Output the [x, y] coordinate of the center of the cell containing the given text.  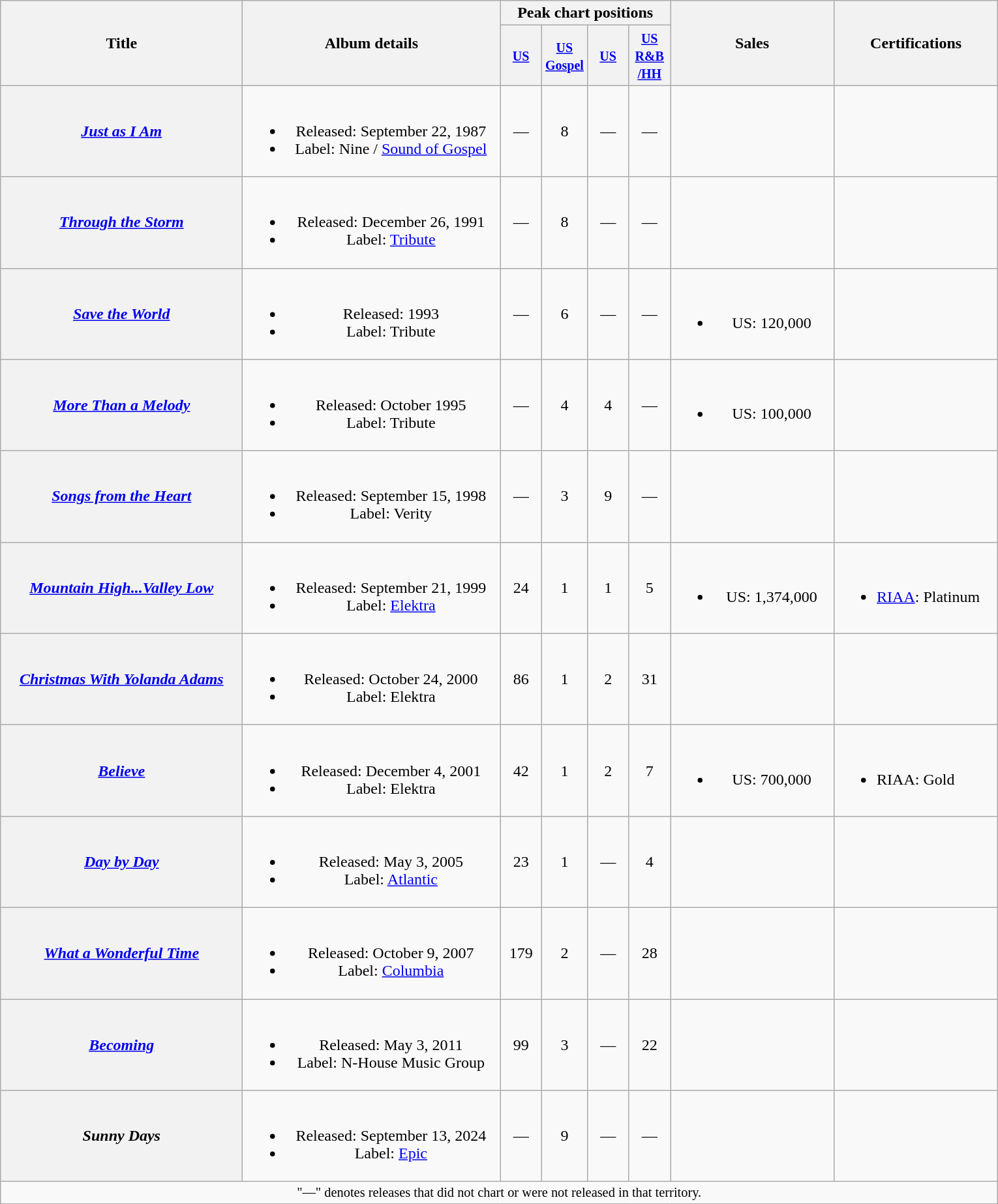
Released: October 1995Label: Tribute [372, 405]
Released: May 3, 2011Label: N-House Music Group [372, 1045]
Becoming [121, 1045]
Released: December 26, 1991Label: Tribute [372, 222]
86 [521, 679]
99 [521, 1045]
Released: May 3, 2005Label: Atlantic [372, 862]
Believe [121, 770]
Released: September 13, 2024Label: Epic [372, 1136]
Released: September 21, 1999Label: Elektra [372, 588]
24 [521, 588]
"—" denotes releases that did not chart or were not released in that territory. [500, 1193]
Songs from the Heart [121, 496]
Released: September 22, 1987Label: Nine / Sound of Gospel [372, 131]
Released: October 9, 2007Label: Columbia [372, 953]
US: 120,000 [753, 314]
Christmas With Yolanda Adams [121, 679]
Released: December 4, 2001Label: Elektra [372, 770]
Album details [372, 43]
Sales [753, 43]
RIAA: Gold [916, 770]
Sunny Days [121, 1136]
US: 100,000 [753, 405]
US: 700,000 [753, 770]
Save the World [121, 314]
23 [521, 862]
Released: 1993Label: Tribute [372, 314]
What a Wonderful Time [121, 953]
31 [650, 679]
Certifications [916, 43]
US Gospel [564, 55]
US: 1,374,000 [753, 588]
Released: September 15, 1998Label: Verity [372, 496]
28 [650, 953]
Released: October 24, 2000Label: Elektra [372, 679]
179 [521, 953]
Day by Day [121, 862]
Through the Storm [121, 222]
USR&B/HH [650, 55]
Peak chart positions [586, 13]
Title [121, 43]
More Than a Melody [121, 405]
42 [521, 770]
7 [650, 770]
Just as I Am [121, 131]
6 [564, 314]
RIAA: Platinum [916, 588]
22 [650, 1045]
Mountain High...Valley Low [121, 588]
5 [650, 588]
